Locate the cell with the specified text and output its (X, Y) center coordinate. 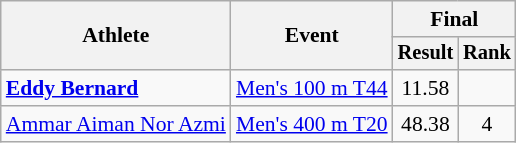
Event (312, 36)
4 (487, 124)
Ammar Aiman Nor Azmi (116, 124)
Men's 400 m T20 (312, 124)
48.38 (426, 124)
Men's 100 m T44 (312, 88)
Result (426, 54)
11.58 (426, 88)
Eddy Bernard (116, 88)
Final (454, 19)
Rank (487, 54)
Athlete (116, 36)
